From the cell containing the given text, extract its center point as [x, y] coordinate. 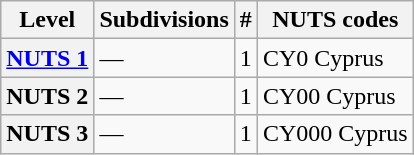
NUTS 3 [48, 134]
Level [48, 20]
NUTS 1 [48, 58]
NUTS codes [335, 20]
CY000 Cyprus [335, 134]
CY00 Cyprus [335, 96]
NUTS 2 [48, 96]
CY0 Cyprus [335, 58]
Subdivisions [164, 20]
# [246, 20]
